Pinpoint the cell where the given text exists, returning its [X, Y] midpoint coordinate. 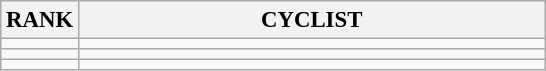
RANK [40, 20]
CYCLIST [312, 20]
